Output the (x, y) coordinate of the center of the cell containing the given text.  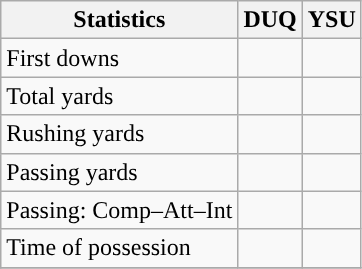
Total yards (120, 96)
Passing yards (120, 172)
Rushing yards (120, 134)
First downs (120, 58)
YSU (332, 20)
Passing: Comp–Att–Int (120, 210)
Time of possession (120, 248)
Statistics (120, 20)
DUQ (270, 20)
